Provide the [x, y] coordinate of the cell's center where the given text is located.  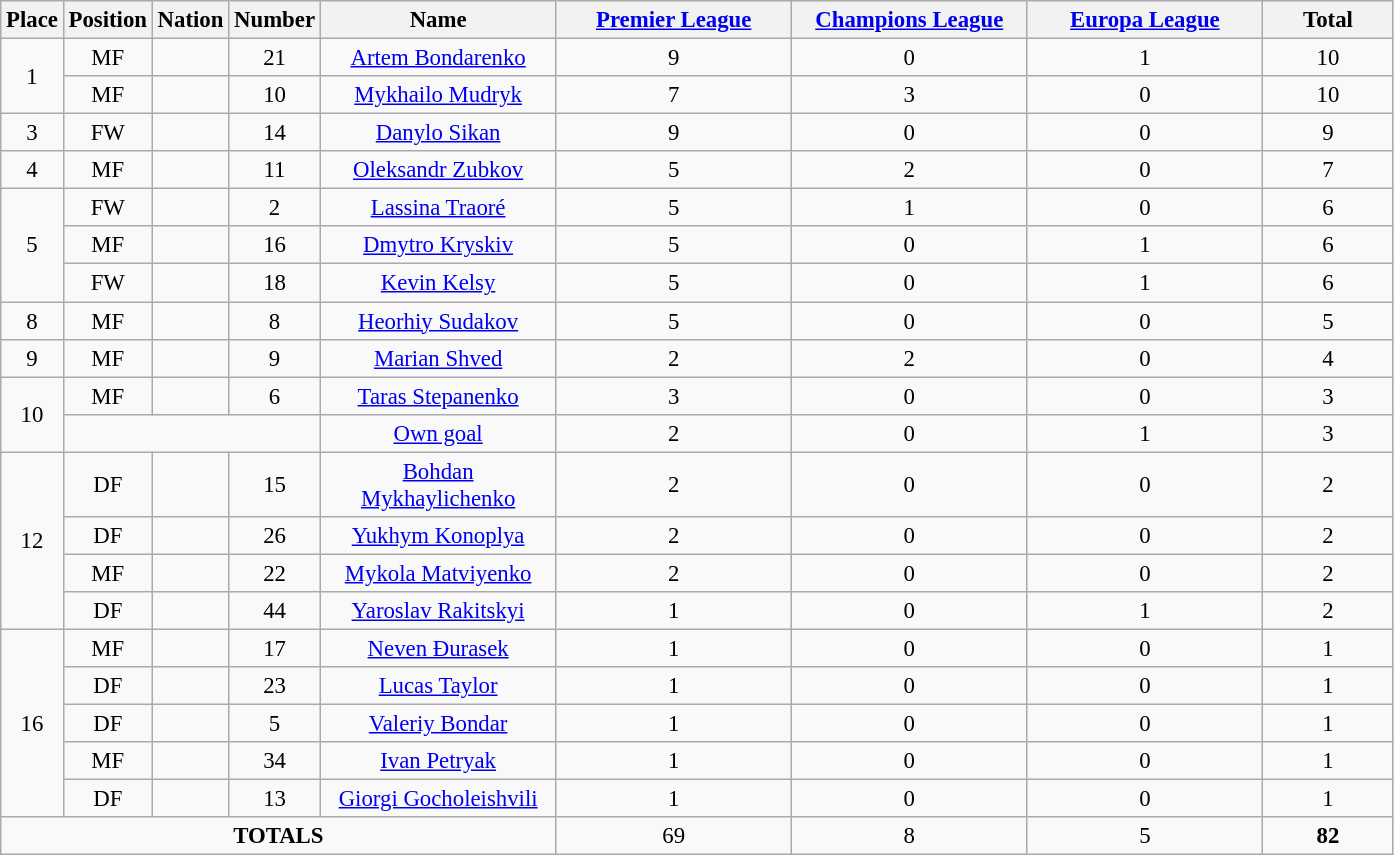
Neven Đurasek [438, 648]
26 [275, 536]
Heorhiy Sudakov [438, 321]
14 [275, 133]
Nation [190, 20]
Dmytro Kryskiv [438, 245]
69 [674, 836]
15 [275, 484]
Ivan Petryak [438, 761]
Bohdan Mykhaylichenko [438, 484]
Premier League [674, 20]
17 [275, 648]
Oleksandr Zubkov [438, 170]
Valeriy Bondar [438, 724]
34 [275, 761]
Yaroslav Rakitskyi [438, 611]
11 [275, 170]
Taras Stepanenko [438, 396]
Own goal [438, 433]
Giorgi Gocholeishvili [438, 799]
Europa League [1145, 20]
21 [275, 58]
Place [32, 20]
Lassina Traoré [438, 208]
Yukhym Konoplya [438, 536]
Number [275, 20]
Kevin Kelsy [438, 283]
82 [1328, 836]
Marian Shved [438, 358]
22 [275, 573]
13 [275, 799]
Mykola Matviyenko [438, 573]
Champions League [910, 20]
Position [108, 20]
Lucas Taylor [438, 686]
Artem Bondarenko [438, 58]
Mykhailo Mudryk [438, 95]
Name [438, 20]
23 [275, 686]
Danylo Sikan [438, 133]
12 [32, 540]
44 [275, 611]
TOTALS [278, 836]
18 [275, 283]
Total [1328, 20]
